Scan for the cell matching the given text and deliver its [X, Y] coordinate at center. 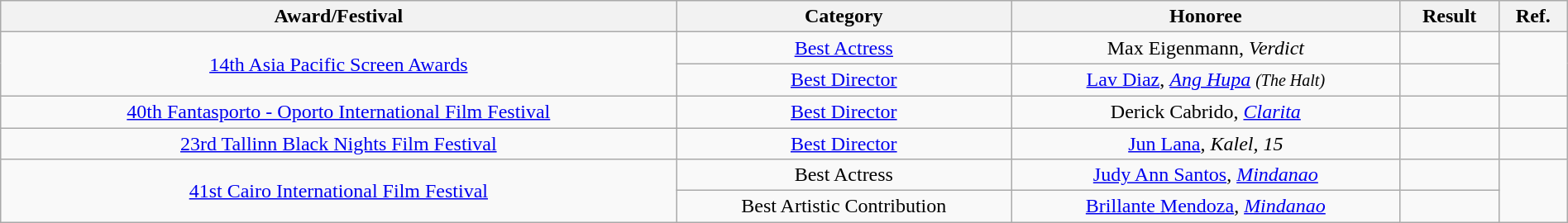
Category [844, 17]
Award/Festival [339, 17]
41st Cairo International Film Festival [339, 191]
23rd Tallinn Black Nights Film Festival [339, 143]
Best Artistic Contribution [844, 206]
Result [1449, 17]
40th Fantasporto - Oporto International Film Festival [339, 111]
Jun Lana, Kalel, 15 [1206, 143]
Max Eigenmann, Verdict [1206, 48]
14th Asia Pacific Screen Awards [339, 64]
Brillante Mendoza, Mindanao [1206, 206]
Ref. [1533, 17]
Honoree [1206, 17]
Judy Ann Santos, Mindanao [1206, 175]
Lav Diaz, Ang Hupa (The Halt) [1206, 80]
Derick Cabrido, Clarita [1206, 111]
